Output the (x, y) coordinate of the center of the cell containing the given text.  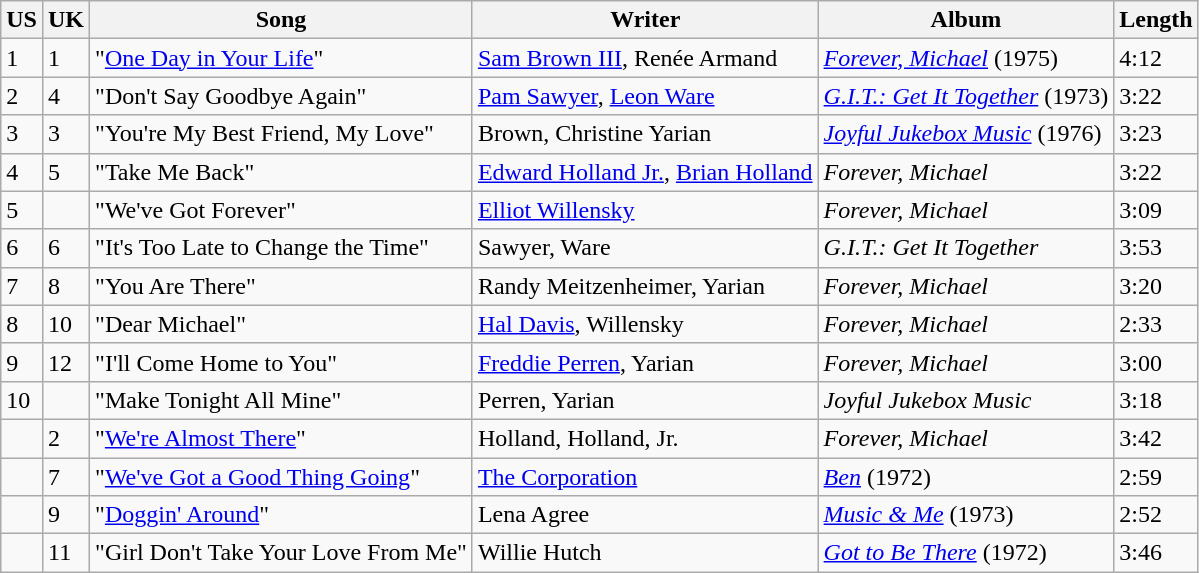
3:46 (1156, 553)
Music & Me (1973) (966, 515)
Hal Davis, Willensky (645, 324)
Got to Be There (1972) (966, 553)
"We've Got a Good Thing Going" (282, 477)
"One Day in Your Life" (282, 58)
Pam Sawyer, Leon Ware (645, 96)
Joyful Jukebox Music (966, 400)
2:59 (1156, 477)
3:18 (1156, 400)
3:23 (1156, 134)
Randy Meitzenheimer, Yarian (645, 286)
"I'll Come Home to You" (282, 362)
"We've Got Forever" (282, 210)
3:09 (1156, 210)
Willie Hutch (645, 553)
Sawyer, Ware (645, 248)
3:42 (1156, 438)
Lena Agree (645, 515)
11 (66, 553)
Length (1156, 20)
12 (66, 362)
UK (66, 20)
2:52 (1156, 515)
Album (966, 20)
Holland, Holland, Jr. (645, 438)
Brown, Christine Yarian (645, 134)
"It's Too Late to Change the Time" (282, 248)
Perren, Yarian (645, 400)
Ben (1972) (966, 477)
Sam Brown III, Renée Armand (645, 58)
3:20 (1156, 286)
"You're My Best Friend, My Love" (282, 134)
Edward Holland Jr., Brian Holland (645, 172)
"Take Me Back" (282, 172)
"Dear Michael" (282, 324)
Song (282, 20)
Writer (645, 20)
"Don't Say Goodbye Again" (282, 96)
G.I.T.: Get It Together (966, 248)
3:00 (1156, 362)
"Make Tonight All Mine" (282, 400)
Joyful Jukebox Music (1976) (966, 134)
"Doggin' Around" (282, 515)
2:33 (1156, 324)
Forever, Michael (1975) (966, 58)
"You Are There" (282, 286)
US (22, 20)
"Girl Don't Take Your Love From Me" (282, 553)
3:53 (1156, 248)
"We're Almost There" (282, 438)
Elliot Willensky (645, 210)
The Corporation (645, 477)
G.I.T.: Get It Together (1973) (966, 96)
4:12 (1156, 58)
Freddie Perren, Yarian (645, 362)
